Extract the [x, y] coordinate from the center of the cell holding the provided text.  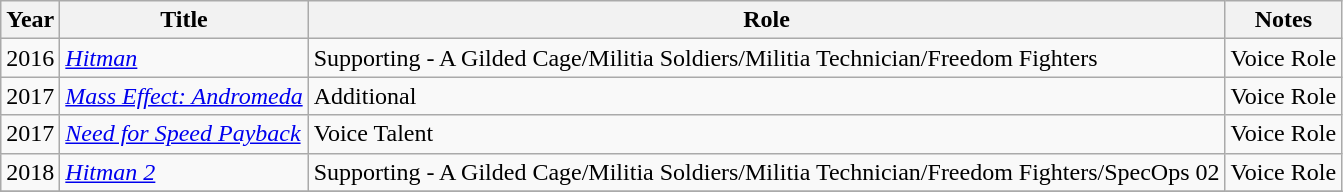
Additional [766, 96]
Mass Effect: Andromeda [184, 96]
Notes [1284, 20]
Supporting - A Gilded Cage/Militia Soldiers/Militia Technician/Freedom Fighters/SpecOps 02 [766, 172]
2018 [30, 172]
Year [30, 20]
Role [766, 20]
Supporting - A Gilded Cage/Militia Soldiers/Militia Technician/Freedom Fighters [766, 58]
2016 [30, 58]
Title [184, 20]
Voice Talent [766, 134]
Hitman 2 [184, 172]
Need for Speed Payback [184, 134]
Hitman [184, 58]
